Extract the [X, Y] coordinate from the center of the cell holding the provided text.  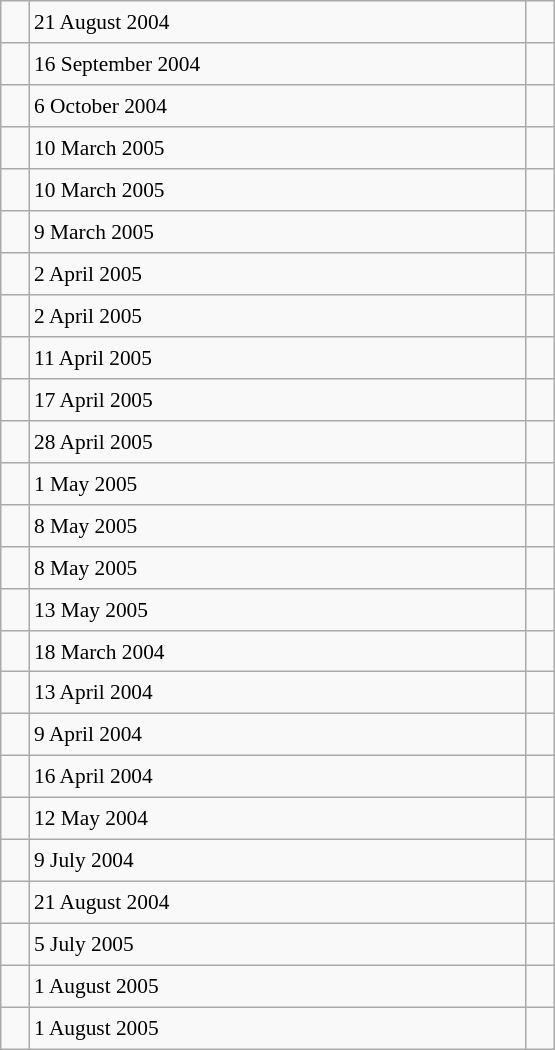
9 March 2005 [278, 232]
28 April 2005 [278, 441]
1 May 2005 [278, 483]
16 September 2004 [278, 64]
11 April 2005 [278, 358]
13 April 2004 [278, 693]
17 April 2005 [278, 399]
6 October 2004 [278, 106]
16 April 2004 [278, 777]
12 May 2004 [278, 819]
5 July 2005 [278, 945]
9 April 2004 [278, 735]
13 May 2005 [278, 609]
9 July 2004 [278, 861]
18 March 2004 [278, 651]
